Search for the cell housing the specified text and yield its [x, y] center coordinate. 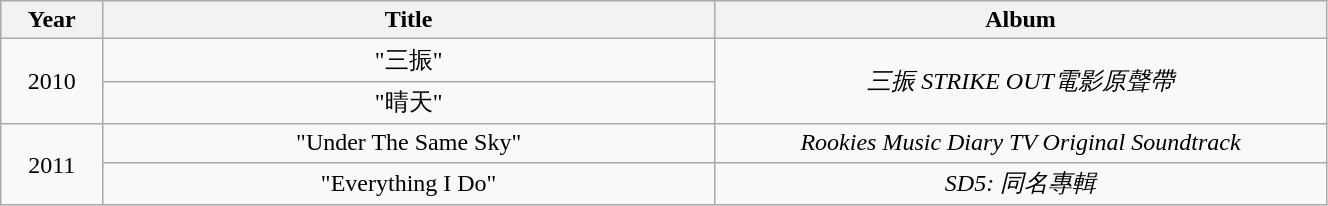
"三振" [409, 60]
Year [52, 20]
"晴天" [409, 102]
2011 [52, 164]
Rookies Music Diary TV Original Soundtrack [1021, 143]
三振 STRIKE OUT電影原聲帶 [1021, 82]
2010 [52, 82]
"Under The Same Sky" [409, 143]
"Everything I Do" [409, 184]
SD5: 同名專輯 [1021, 184]
Title [409, 20]
Album [1021, 20]
